Output the [X, Y] coordinate of the center of the cell containing the given text.  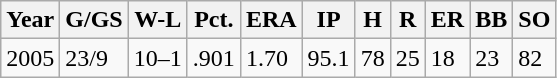
78 [372, 58]
18 [447, 58]
1.70 [271, 58]
25 [408, 58]
SO [534, 20]
10–1 [158, 58]
23 [492, 58]
IP [328, 20]
ERA [271, 20]
.901 [214, 58]
Pct. [214, 20]
R [408, 20]
G/GS [94, 20]
82 [534, 58]
H [372, 20]
Year [30, 20]
95.1 [328, 58]
BB [492, 20]
W-L [158, 20]
2005 [30, 58]
ER [447, 20]
23/9 [94, 58]
